Scan for the cell matching the given text and deliver its (X, Y) coordinate at center. 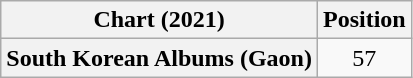
57 (364, 58)
Chart (2021) (160, 20)
South Korean Albums (Gaon) (160, 58)
Position (364, 20)
